Search for the cell housing the specified text and yield its [x, y] center coordinate. 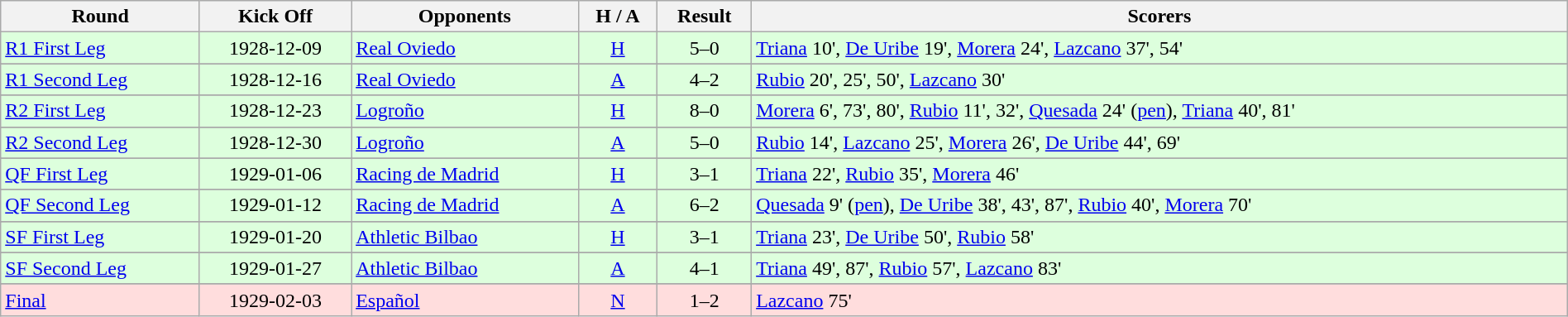
1929-01-27 [275, 268]
R2 Second Leg [101, 142]
6–2 [705, 205]
Kick Off [275, 17]
N [618, 300]
Lazcano 75' [1159, 300]
8–0 [705, 111]
SF First Leg [101, 237]
R1 First Leg [101, 48]
Result [705, 17]
1928-12-23 [275, 111]
4–2 [705, 79]
1929-01-20 [275, 237]
Triana 10', De Uribe 19', Morera 24', Lazcano 37', 54' [1159, 48]
Morera 6', 73', 80', Rubio 11', 32', Quesada 24' (pen), Triana 40', 81' [1159, 111]
4–1 [705, 268]
Final [101, 300]
Rubio 14', Lazcano 25', Morera 26', De Uribe 44', 69' [1159, 142]
Triana 22', Rubio 35', Morera 46' [1159, 174]
Rubio 20', 25', 50', Lazcano 30' [1159, 79]
1–2 [705, 300]
SF Second Leg [101, 268]
R1 Second Leg [101, 79]
QF First Leg [101, 174]
1928-12-09 [275, 48]
1929-01-06 [275, 174]
1928-12-16 [275, 79]
Quesada 9' (pen), De Uribe 38', 43', 87', Rubio 40', Morera 70' [1159, 205]
R2 First Leg [101, 111]
Opponents [465, 17]
Español [465, 300]
QF Second Leg [101, 205]
H / A [618, 17]
1929-02-03 [275, 300]
Triana 23', De Uribe 50', Rubio 58' [1159, 237]
1928-12-30 [275, 142]
Scorers [1159, 17]
Triana 49', 87', Rubio 57', Lazcano 83' [1159, 268]
1929-01-12 [275, 205]
Round [101, 17]
